Scan for the cell matching the given text and deliver its (x, y) coordinate at center. 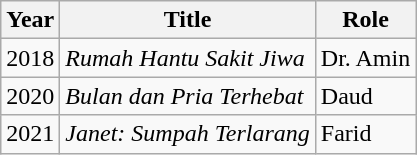
2021 (30, 134)
Rumah Hantu Sakit Jiwa (188, 58)
2018 (30, 58)
Bulan dan Pria Terhebat (188, 96)
Dr. Amin (365, 58)
Role (365, 20)
2020 (30, 96)
Farid (365, 134)
Title (188, 20)
Janet: Sumpah Terlarang (188, 134)
Daud (365, 96)
Year (30, 20)
